Output the (X, Y) coordinate of the center of the cell containing the given text.  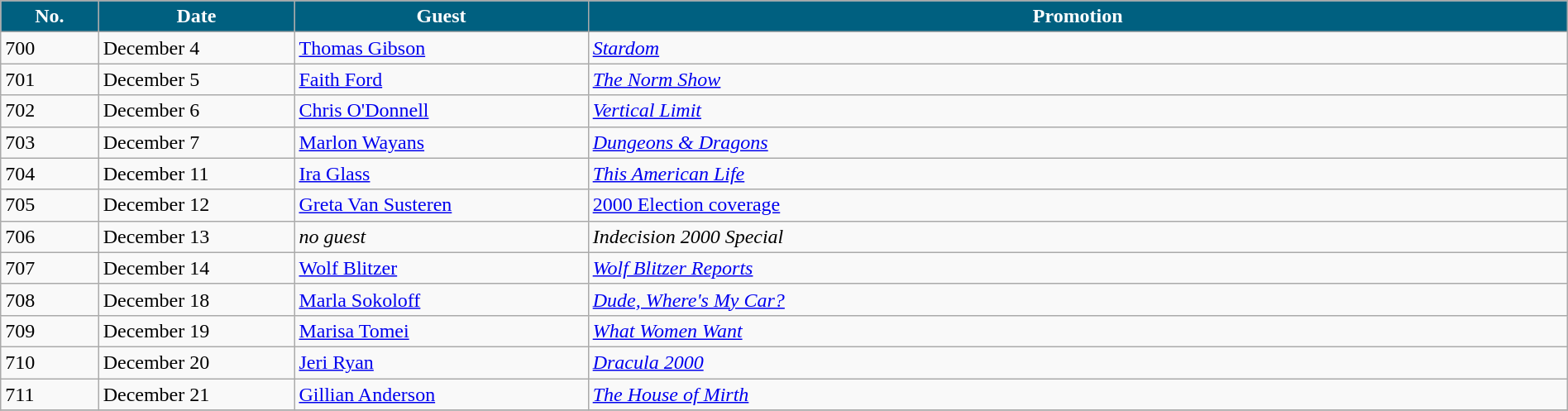
Ira Glass (442, 174)
Gillian Anderson (442, 394)
no guest (442, 237)
Marla Sokoloff (442, 299)
706 (50, 237)
Marisa Tomei (442, 331)
December 21 (197, 394)
711 (50, 394)
710 (50, 362)
Chris O'Donnell (442, 111)
December 12 (197, 205)
December 20 (197, 362)
December 4 (197, 48)
Promotion (1078, 17)
704 (50, 174)
Faith Ford (442, 79)
701 (50, 79)
708 (50, 299)
Marlon Wayans (442, 142)
This American Life (1078, 174)
Dude, Where's My Car? (1078, 299)
December 5 (197, 79)
707 (50, 268)
705 (50, 205)
Indecision 2000 Special (1078, 237)
700 (50, 48)
2000 Election coverage (1078, 205)
December 13 (197, 237)
703 (50, 142)
Thomas Gibson (442, 48)
Wolf Blitzer (442, 268)
Stardom (1078, 48)
No. (50, 17)
Vertical Limit (1078, 111)
Greta Van Susteren (442, 205)
Jeri Ryan (442, 362)
Guest (442, 17)
December 18 (197, 299)
Dracula 2000 (1078, 362)
The House of Mirth (1078, 394)
December 6 (197, 111)
Wolf Blitzer Reports (1078, 268)
Date (197, 17)
What Women Want (1078, 331)
709 (50, 331)
702 (50, 111)
December 14 (197, 268)
December 19 (197, 331)
Dungeons & Dragons (1078, 142)
December 11 (197, 174)
December 7 (197, 142)
The Norm Show (1078, 79)
